Return the [X, Y] coordinate for the center point of the cell that contains the specified text.  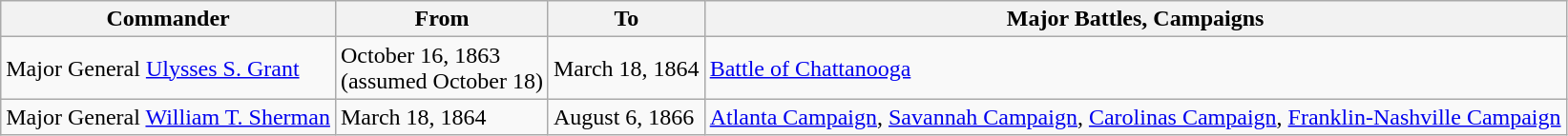
Atlanta Campaign, Savannah Campaign, Carolinas Campaign, Franklin-Nashville Campaign [1136, 117]
Commander [168, 19]
From [441, 19]
August 6, 1866 [626, 117]
Major Battles, Campaigns [1136, 19]
October 16, 1863(assumed October 18) [441, 68]
Battle of Chattanooga [1136, 68]
To [626, 19]
Major General William T. Sherman [168, 117]
Major General Ulysses S. Grant [168, 68]
